From the cell containing the given text, extract its center point as (x, y) coordinate. 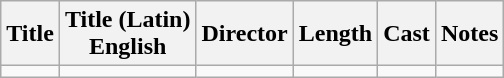
Title (30, 34)
Title (Latin)English (128, 34)
Director (244, 34)
Notes (469, 34)
Cast (407, 34)
Length (335, 34)
